Identify which cell holds the provided text, then report its (X, Y) central coordinate. 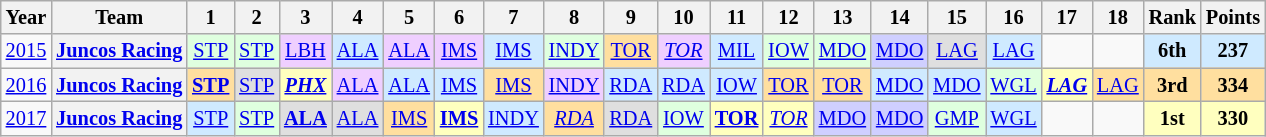
4 (358, 17)
2016 (26, 85)
Rank (1172, 17)
2017 (26, 118)
GMP (956, 118)
3 (306, 17)
8 (574, 17)
Year (26, 17)
16 (1014, 17)
1 (210, 17)
2 (256, 17)
237 (1233, 51)
334 (1233, 85)
6th (1172, 51)
MIL (736, 51)
18 (1118, 17)
17 (1067, 17)
1st (1172, 118)
5 (409, 17)
10 (684, 17)
2015 (26, 51)
330 (1233, 118)
Points (1233, 17)
7 (514, 17)
12 (788, 17)
3rd (1172, 85)
14 (900, 17)
15 (956, 17)
PHX (306, 85)
6 (459, 17)
13 (842, 17)
LBH (306, 51)
Team (119, 17)
11 (736, 17)
9 (630, 17)
